From the cell containing the given text, extract its center point as [X, Y] coordinate. 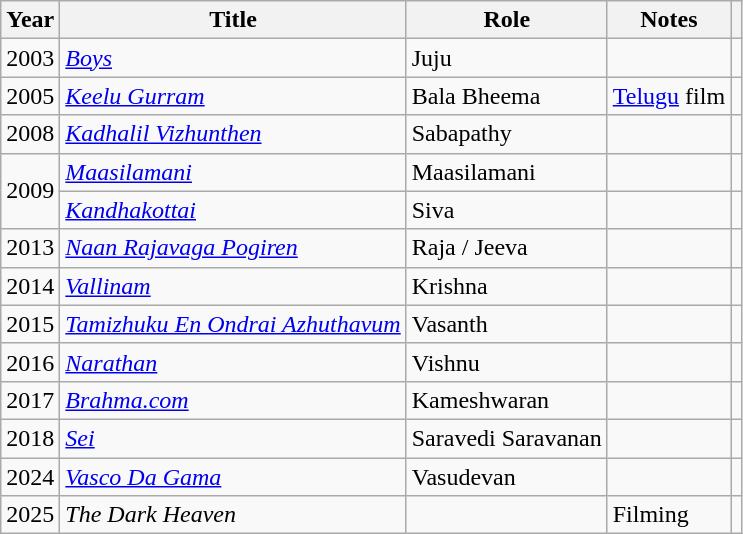
Naan Rajavaga Pogiren [233, 248]
Kadhalil Vizhunthen [233, 134]
2014 [30, 286]
Vishnu [506, 362]
2009 [30, 191]
Juju [506, 58]
Boys [233, 58]
Vasudevan [506, 477]
Tamizhuku En Ondrai Azhuthavum [233, 324]
Kameshwaran [506, 400]
Raja / Jeeva [506, 248]
2005 [30, 96]
Kandhakottai [233, 210]
2025 [30, 515]
Year [30, 20]
Saravedi Saravanan [506, 438]
Siva [506, 210]
Brahma.com [233, 400]
2017 [30, 400]
Title [233, 20]
Krishna [506, 286]
Vasco Da Gama [233, 477]
Vasanth [506, 324]
Filming [668, 515]
The Dark Heaven [233, 515]
2016 [30, 362]
2018 [30, 438]
Role [506, 20]
2008 [30, 134]
2015 [30, 324]
2003 [30, 58]
Keelu Gurram [233, 96]
2024 [30, 477]
Narathan [233, 362]
Telugu film [668, 96]
Sabapathy [506, 134]
Vallinam [233, 286]
2013 [30, 248]
Sei [233, 438]
Bala Bheema [506, 96]
Notes [668, 20]
